Provide the [x, y] coordinate of the cell's center where the given text is located.  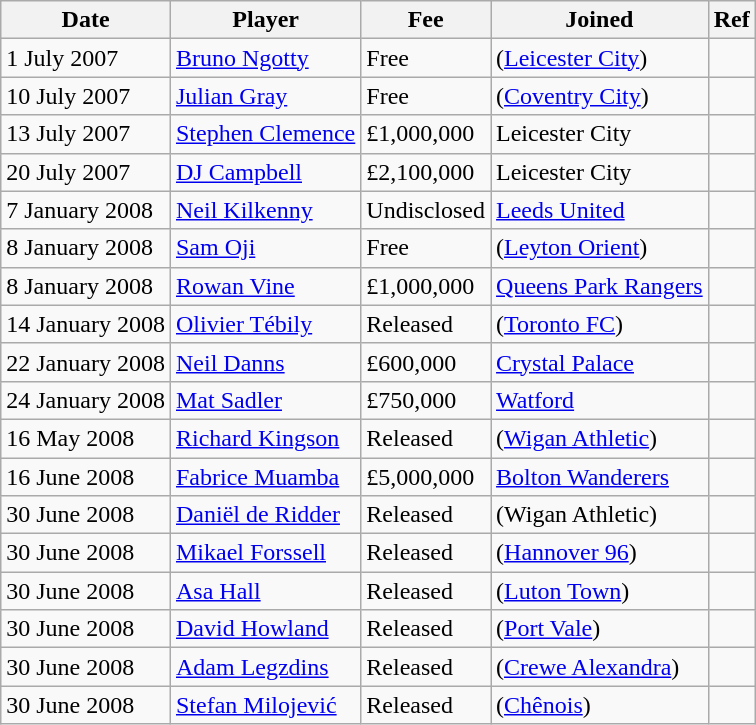
Queens Park Rangers [600, 286]
16 June 2008 [86, 477]
16 May 2008 [86, 438]
10 July 2007 [86, 96]
24 January 2008 [86, 400]
Rowan Vine [265, 286]
Richard Kingson [265, 438]
£5,000,000 [426, 477]
13 July 2007 [86, 134]
(Hannover 96) [600, 553]
(Port Vale) [600, 629]
DJ Campbell [265, 172]
Julian Gray [265, 96]
Mat Sadler [265, 400]
£2,100,000 [426, 172]
Bolton Wanderers [600, 477]
14 January 2008 [86, 324]
Sam Oji [265, 248]
Fee [426, 20]
Bruno Ngotty [265, 58]
Leeds United [600, 210]
David Howland [265, 629]
Undisclosed [426, 210]
Adam Legzdins [265, 667]
Daniël de Ridder [265, 515]
Stefan Milojević [265, 705]
Asa Hall [265, 591]
Crystal Palace [600, 362]
(Chênois) [600, 705]
Watford [600, 400]
20 July 2007 [86, 172]
Date [86, 20]
(Toronto FC) [600, 324]
(Leicester City) [600, 58]
(Coventry City) [600, 96]
Ref [732, 20]
Neil Danns [265, 362]
7 January 2008 [86, 210]
Neil Kilkenny [265, 210]
£750,000 [426, 400]
Fabrice Muamba [265, 477]
Player [265, 20]
(Luton Town) [600, 591]
£600,000 [426, 362]
Mikael Forssell [265, 553]
Stephen Clemence [265, 134]
(Leyton Orient) [600, 248]
Joined [600, 20]
(Crewe Alexandra) [600, 667]
1 July 2007 [86, 58]
Olivier Tébily [265, 324]
22 January 2008 [86, 362]
